Output the [x, y] coordinate of the center of the cell containing the given text.  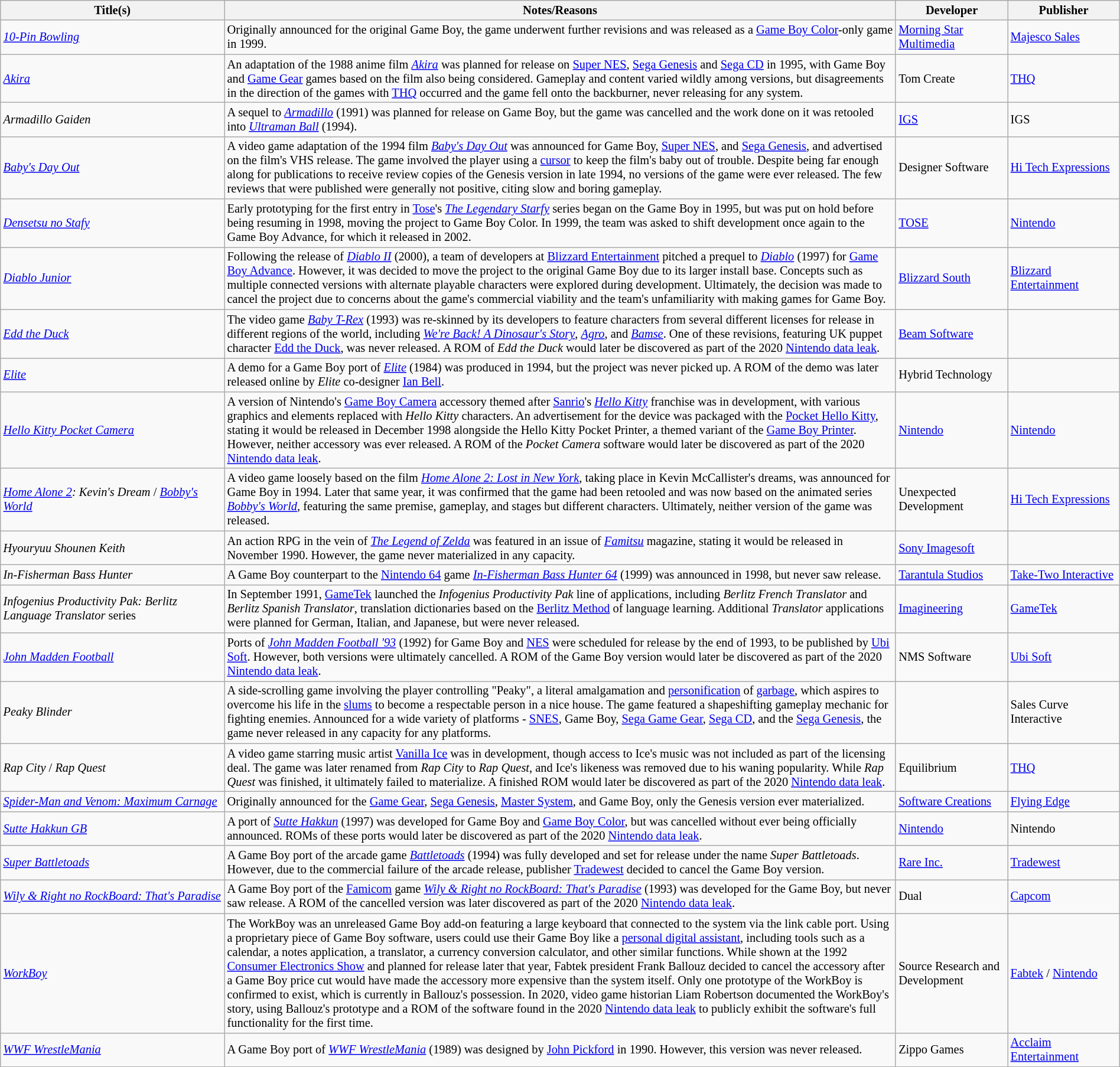
Super Battletoads [112, 863]
Capcom [1063, 896]
Hyouryuu Shounen Keith [112, 548]
Rare Inc. [951, 863]
Unexpected Development [951, 500]
Akira [112, 79]
Sutte Hakkun GB [112, 828]
Title(s) [112, 10]
Dual [951, 896]
Edd the Duck [112, 334]
Tarantula Studios [951, 575]
Baby's Day Out [112, 168]
Wily & Right no RockBoard: That's Paradise [112, 896]
Developer [951, 10]
Majesco Sales [1063, 37]
Software Creations [951, 801]
Densetsu no Stafy [112, 223]
10-Pin Bowling [112, 37]
Diablo Junior [112, 278]
Originally announced for the Game Gear, Sega Genesis, Master System, and Game Boy, only the Genesis version ever materialized. [560, 801]
Tradewest [1063, 863]
GameTek [1063, 609]
Take-Two Interactive [1063, 575]
Notes/Reasons [560, 10]
Beam Software [951, 334]
Tom Create [951, 79]
Source Research and Development [951, 973]
TOSE [951, 223]
Originally announced for the original Game Boy, the game underwent further revisions and was released as a Game Boy Color-only game in 1999. [560, 37]
Publisher [1063, 10]
Blizzard South [951, 278]
Sony Imagesoft [951, 548]
In-Fisherman Bass Hunter [112, 575]
Hello Kitty Pocket Camera [112, 430]
NMS Software [951, 657]
Peaky Blinder [112, 712]
A Game Boy port of WWF WrestleMania (1989) was designed by John Pickford in 1990. However, this version was never released. [560, 1050]
WWF WrestleMania [112, 1050]
Home Alone 2: Kevin's Dream / Bobby's World [112, 500]
Rap City / Rap Quest [112, 768]
Infogenius Productivity Pak: Berlitz Language Translator series [112, 609]
Imagineering [951, 609]
Sales Curve Interactive [1063, 712]
Equilibrium [951, 768]
Elite [112, 375]
Acclaim Entertainment [1063, 1050]
Ubi Soft [1063, 657]
A Game Boy counterpart to the Nintendo 64 game In-Fisherman Bass Hunter 64 (1999) was announced in 1998, but never saw release. [560, 575]
Designer Software [951, 168]
John Madden Football [112, 657]
Zippo Games [951, 1050]
Morning Star Multimedia [951, 37]
Blizzard Entertainment [1063, 278]
Armadillo Gaiden [112, 119]
Hybrid Technology [951, 375]
Spider-Man and Venom: Maximum Carnage [112, 801]
Flying Edge [1063, 801]
WorkBoy [112, 973]
Fabtek / Nintendo [1063, 973]
